Identify which cell holds the provided text, then report its [X, Y] central coordinate. 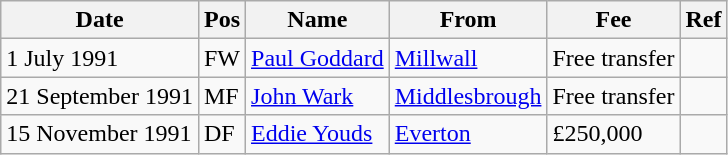
Date [100, 20]
15 November 1991 [100, 134]
Everton [468, 134]
Pos [222, 20]
Fee [614, 20]
FW [222, 58]
1 July 1991 [100, 58]
From [468, 20]
John Wark [318, 96]
£250,000 [614, 134]
DF [222, 134]
Paul Goddard [318, 58]
Eddie Youds [318, 134]
Name [318, 20]
Middlesbrough [468, 96]
Millwall [468, 58]
21 September 1991 [100, 96]
MF [222, 96]
Ref [704, 20]
